Provide the (X, Y) coordinate of the cell's center where the given text is located.  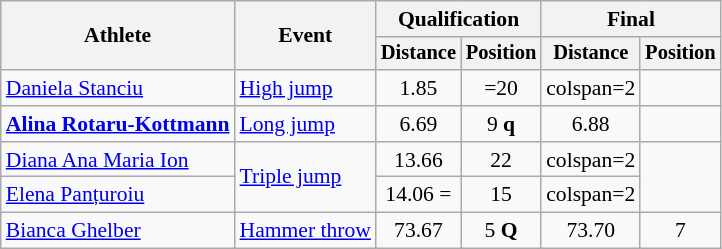
13.66 (418, 160)
Elena Panțuroiu (118, 195)
7 (680, 231)
Qualification (458, 19)
Daniela Stanciu (118, 88)
Hammer throw (306, 231)
1.85 (418, 88)
Triple jump (306, 178)
Bianca Ghelber (118, 231)
6.88 (590, 124)
73.70 (590, 231)
Diana Ana Maria Ion (118, 160)
Alina Rotaru-Kottmann (118, 124)
Long jump (306, 124)
22 (501, 160)
15 (501, 195)
5 Q (501, 231)
73.67 (418, 231)
14.06 = (418, 195)
9 q (501, 124)
=20 (501, 88)
Event (306, 36)
High jump (306, 88)
Athlete (118, 36)
6.69 (418, 124)
Final (630, 19)
